Determine the [x, y] coordinate at the center of the cell enclosing the given text.  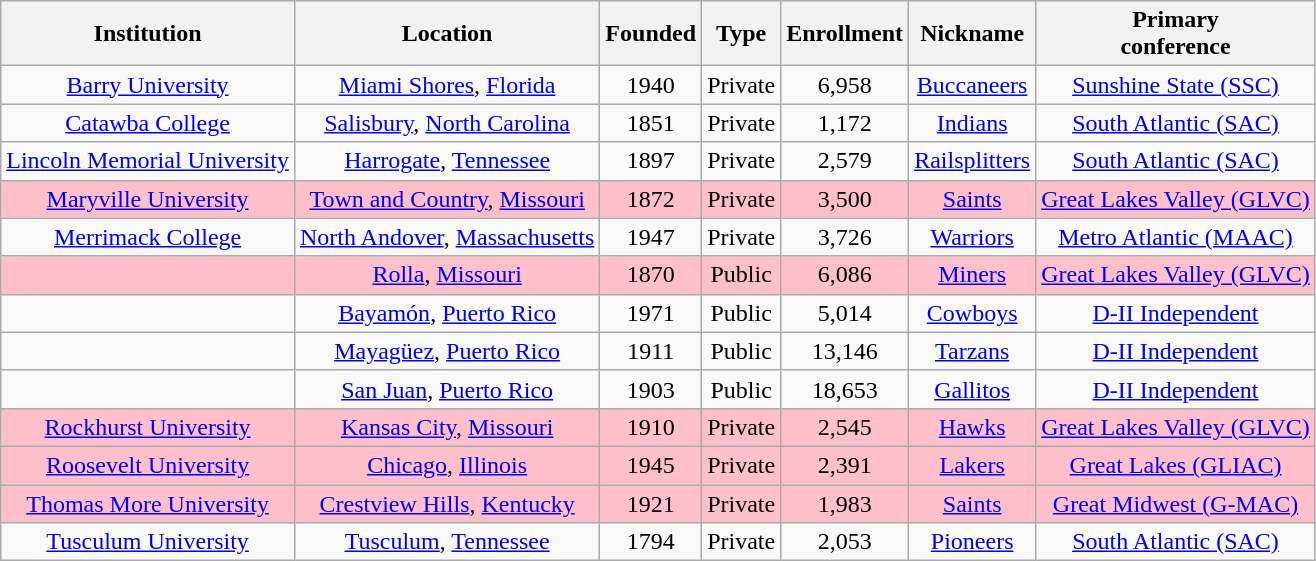
Location [446, 34]
North Andover, Massachusetts [446, 237]
Buccaneers [972, 85]
Primaryconference [1176, 34]
3,726 [845, 237]
1897 [651, 161]
Cowboys [972, 313]
Bayamón, Puerto Rico [446, 313]
Railsplitters [972, 161]
3,500 [845, 199]
Sunshine State (SSC) [1176, 85]
Lincoln Memorial University [148, 161]
Maryville University [148, 199]
1851 [651, 123]
1,172 [845, 123]
13,146 [845, 351]
Institution [148, 34]
San Juan, Puerto Rico [446, 389]
Enrollment [845, 34]
Nickname [972, 34]
1945 [651, 465]
Harrogate, Tennessee [446, 161]
1910 [651, 427]
Barry University [148, 85]
2,579 [845, 161]
Catawba College [148, 123]
Tusculum, Tennessee [446, 542]
Chicago, Illinois [446, 465]
Roosevelt University [148, 465]
Salisbury, North Carolina [446, 123]
Tarzans [972, 351]
Tusculum University [148, 542]
18,653 [845, 389]
2,545 [845, 427]
Warriors [972, 237]
1947 [651, 237]
Lakers [972, 465]
Town and Country, Missouri [446, 199]
1870 [651, 275]
6,958 [845, 85]
Metro Atlantic (MAAC) [1176, 237]
Rockhurst University [148, 427]
Kansas City, Missouri [446, 427]
Great Lakes (GLIAC) [1176, 465]
Rolla, Missouri [446, 275]
1921 [651, 503]
Founded [651, 34]
Miners [972, 275]
Crestview Hills, Kentucky [446, 503]
Pioneers [972, 542]
1971 [651, 313]
1,983 [845, 503]
Miami Shores, Florida [446, 85]
Mayagüez, Puerto Rico [446, 351]
Gallitos [972, 389]
Indians [972, 123]
2,053 [845, 542]
2,391 [845, 465]
1872 [651, 199]
6,086 [845, 275]
1794 [651, 542]
Merrimack College [148, 237]
1911 [651, 351]
Thomas More University [148, 503]
Hawks [972, 427]
5,014 [845, 313]
1940 [651, 85]
Great Midwest (G-MAC) [1176, 503]
1903 [651, 389]
Type [742, 34]
